For the text-containing cell, return its midpoint in (x, y) coordinate format. 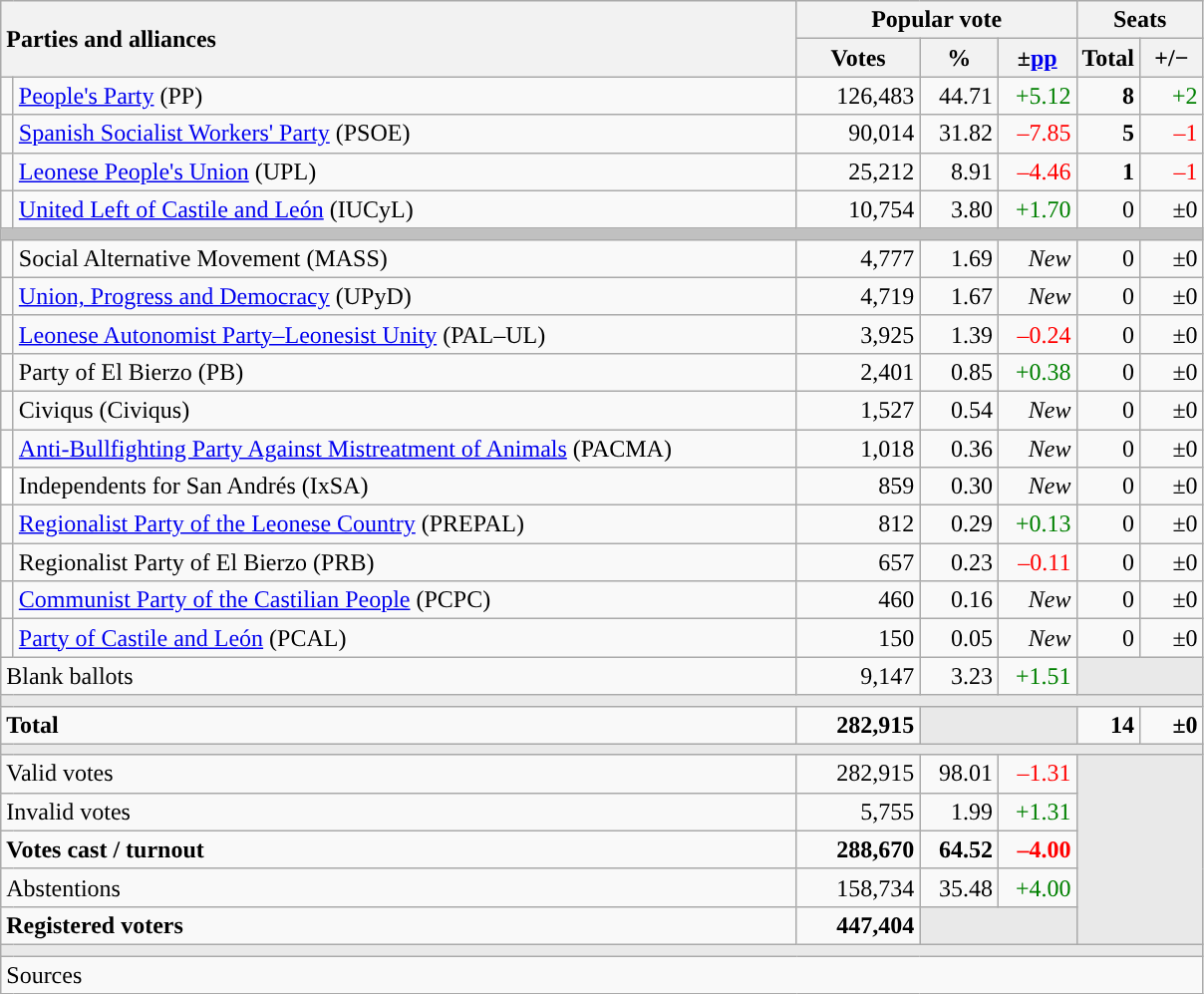
1.69 (959, 258)
1,018 (858, 448)
158,734 (858, 887)
–0.24 (1037, 334)
–0.11 (1037, 562)
0.05 (959, 638)
1.39 (959, 334)
Social Alternative Movement (MASS) (405, 258)
0.85 (959, 372)
657 (858, 562)
–1.31 (1037, 774)
1.67 (959, 296)
98.01 (959, 774)
126,483 (858, 96)
+1.31 (1037, 812)
Union, Progress and Democracy (UPyD) (405, 296)
4,719 (858, 296)
8.91 (959, 171)
44.71 (959, 96)
150 (858, 638)
+0.13 (1037, 524)
Leonese Autonomist Party–Leonesist Unity (PAL–UL) (405, 334)
Spanish Socialist Workers' Party (PSOE) (405, 134)
5,755 (858, 812)
Seats (1140, 20)
460 (858, 600)
Party of El Bierzo (PB) (405, 372)
+2 (1172, 96)
Abstentions (399, 887)
Valid votes (399, 774)
Blank ballots (399, 676)
+1.70 (1037, 209)
447,404 (858, 925)
Votes cast / turnout (399, 849)
+/− (1172, 58)
3,925 (858, 334)
9,147 (858, 676)
64.52 (959, 849)
Regionalist Party of El Bierzo (PRB) (405, 562)
8 (1108, 96)
0.54 (959, 410)
–7.85 (1037, 134)
35.48 (959, 887)
+4.00 (1037, 887)
United Left of Castile and León (IUCyL) (405, 209)
3.23 (959, 676)
0.30 (959, 487)
Communist Party of the Castilian People (PCPC) (405, 600)
31.82 (959, 134)
People's Party (PP) (405, 96)
Anti-Bullfighting Party Against Mistreatment of Animals (PACMA) (405, 448)
812 (858, 524)
+0.38 (1037, 372)
0.36 (959, 448)
±pp (1037, 58)
Regionalist Party of the Leonese Country (PREPAL) (405, 524)
–4.00 (1037, 849)
+1.51 (1037, 676)
10,754 (858, 209)
Civiqus (Civiqus) (405, 410)
3.80 (959, 209)
1 (1108, 171)
1.99 (959, 812)
288,670 (858, 849)
25,212 (858, 171)
0.29 (959, 524)
Sources (602, 974)
5 (1108, 134)
90,014 (858, 134)
859 (858, 487)
Invalid votes (399, 812)
+5.12 (1037, 96)
% (959, 58)
Votes (858, 58)
0.23 (959, 562)
Parties and alliances (399, 39)
Party of Castile and León (PCAL) (405, 638)
Independents for San Andrés (IxSA) (405, 487)
4,777 (858, 258)
0.16 (959, 600)
–4.46 (1037, 171)
2,401 (858, 372)
Popular vote (937, 20)
Registered voters (399, 925)
Leonese People's Union (UPL) (405, 171)
1,527 (858, 410)
14 (1108, 725)
